Identify which cell holds the provided text, then report its [X, Y] central coordinate. 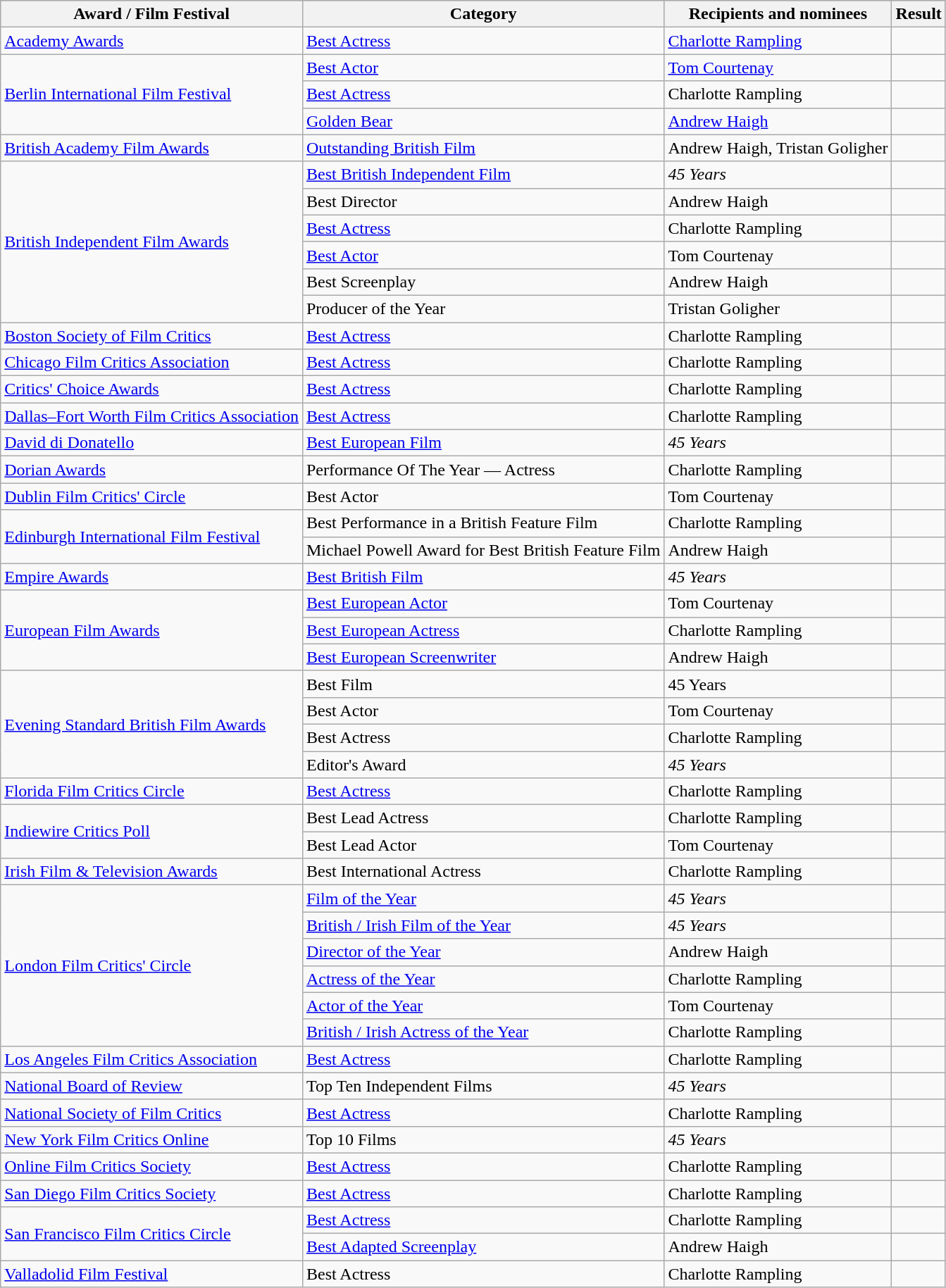
Film of the Year [483, 899]
Indiewire Critics Poll [152, 832]
National Society of Film Critics [152, 1113]
Best Film [483, 684]
Top 10 Films [483, 1139]
Performance Of The Year — Actress [483, 470]
British / Irish Film of the Year [483, 925]
Boston Society of Film Critics [152, 336]
Irish Film & Television Awards [152, 872]
London Film Critics' Circle [152, 965]
Berlin International Film Festival [152, 94]
British Academy Film Awards [152, 148]
British Independent Film Awards [152, 242]
Dallas–Fort Worth Film Critics Association [152, 416]
European Film Awards [152, 630]
Best European Screenwriter [483, 657]
Top Ten Independent Films [483, 1086]
Best International Actress [483, 872]
Online Film Critics Society [152, 1166]
Recipients and nominees [778, 14]
Best British Film [483, 577]
Critics' Choice Awards [152, 389]
Best Director [483, 201]
Edinburgh International Film Festival [152, 537]
Dorian Awards [152, 470]
Florida Film Critics Circle [152, 792]
Empire Awards [152, 577]
Chicago Film Critics Association [152, 363]
Best Lead Actress [483, 818]
Best Lead Actor [483, 845]
Actress of the Year [483, 979]
Tristan Goligher [778, 308]
Valladolid Film Festival [152, 1274]
Producer of the Year [483, 308]
Los Angeles Film Critics Association [152, 1059]
Best European Film [483, 443]
Best Screenplay [483, 282]
Actor of the Year [483, 1006]
Best Adapted Screenplay [483, 1247]
Academy Awards [152, 41]
British / Irish Actress of the Year [483, 1032]
Award / Film Festival [152, 14]
Andrew Haigh, Tristan Goligher [778, 148]
Best European Actress [483, 630]
San Francisco Film Critics Circle [152, 1234]
San Diego Film Critics Society [152, 1194]
Director of the Year [483, 952]
Editor's Award [483, 764]
David di Donatello [152, 443]
Dublin Film Critics' Circle [152, 496]
Best Performance in a British Feature Film [483, 523]
Best British Independent Film [483, 175]
Evening Standard British Film Awards [152, 724]
New York Film Critics Online [152, 1139]
Best European Actor [483, 604]
Michael Powell Award for Best British Feature Film [483, 550]
Result [919, 14]
Outstanding British Film [483, 148]
National Board of Review [152, 1086]
Category [483, 14]
Golden Bear [483, 121]
